Determine the (X, Y) coordinate at the center of the cell enclosing the given text.  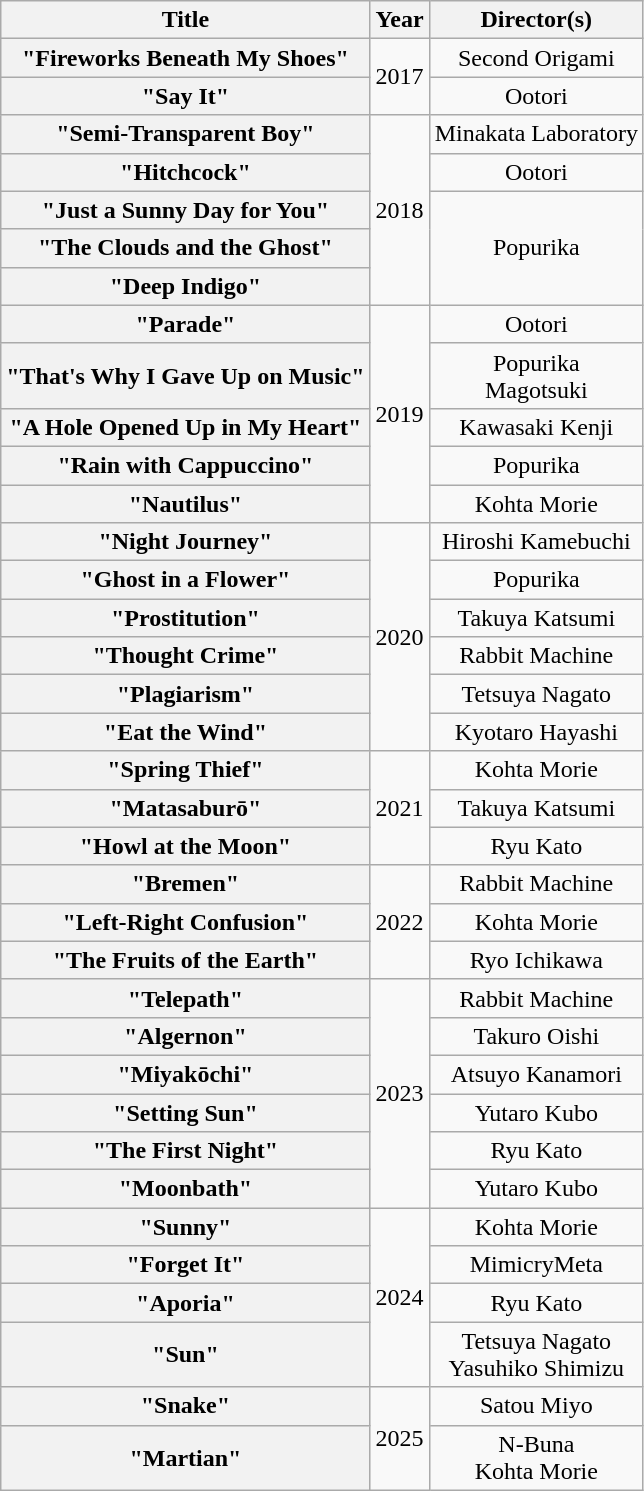
"Bremen" (186, 884)
"Semi-Transparent Boy" (186, 134)
"Moonbath" (186, 1189)
"The Clouds and the Ghost" (186, 248)
Second Origami (536, 58)
"Fireworks Beneath My Shoes" (186, 58)
"Prostitution" (186, 618)
Takuro Oishi (536, 1036)
Year (400, 20)
Title (186, 20)
Tetsuya NagatoYasuhiko Shimizu (536, 1354)
"Miyakōchi" (186, 1074)
"Algernon" (186, 1036)
"Nautilus" (186, 503)
"Aporia" (186, 1303)
2017 (400, 77)
"Parade" (186, 324)
"Rain with Cappuccino" (186, 465)
"Martian" (186, 1458)
"The First Night" (186, 1151)
"A Hole Opened Up in My Heart" (186, 427)
Director(s) (536, 20)
PopurikaMagotsuki (536, 376)
"Matasaburō" (186, 808)
"Snake" (186, 1406)
"Left-Right Confusion" (186, 922)
"Night Journey" (186, 542)
"Sun" (186, 1354)
2020 (400, 637)
2019 (400, 414)
Tetsuya Nagato (536, 694)
Ryo Ichikawa (536, 960)
"Howl at the Moon" (186, 846)
"Eat the Wind" (186, 732)
"Setting Sun" (186, 1113)
Atsuyo Kanamori (536, 1074)
"Plagiarism" (186, 694)
Kawasaki Kenji (536, 427)
"Thought Crime" (186, 656)
Minakata Laboratory (536, 134)
"Deep Indigo" (186, 286)
"Spring Thief" (186, 770)
N-BunaKohta Morie (536, 1458)
"Ghost in a Flower" (186, 580)
"Forget It" (186, 1265)
"Sunny" (186, 1227)
"Say It" (186, 96)
"Hitchcock" (186, 172)
2025 (400, 1438)
"The Fruits of the Earth" (186, 960)
2022 (400, 922)
"That's Why I Gave Up on Music" (186, 376)
2024 (400, 1298)
Hiroshi Kamebuchi (536, 542)
Satou Miyo (536, 1406)
2021 (400, 808)
2023 (400, 1093)
"Just a Sunny Day for You" (186, 210)
MimicryMeta (536, 1265)
Kyotaro Hayashi (536, 732)
"Telepath" (186, 998)
2018 (400, 210)
